Return (x, y) of the center of cell containing provided text 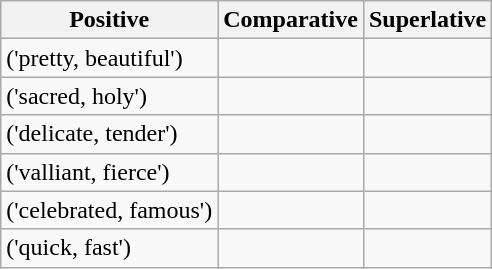
('sacred, holy') (110, 96)
('valliant, fierce') (110, 172)
('quick, fast') (110, 248)
Superlative (427, 20)
Positive (110, 20)
('delicate, tender') (110, 134)
Comparative (291, 20)
('pretty, beautiful') (110, 58)
('celebrated, famous') (110, 210)
